Determine the [x, y] coordinate at the center of the cell enclosing the given text.  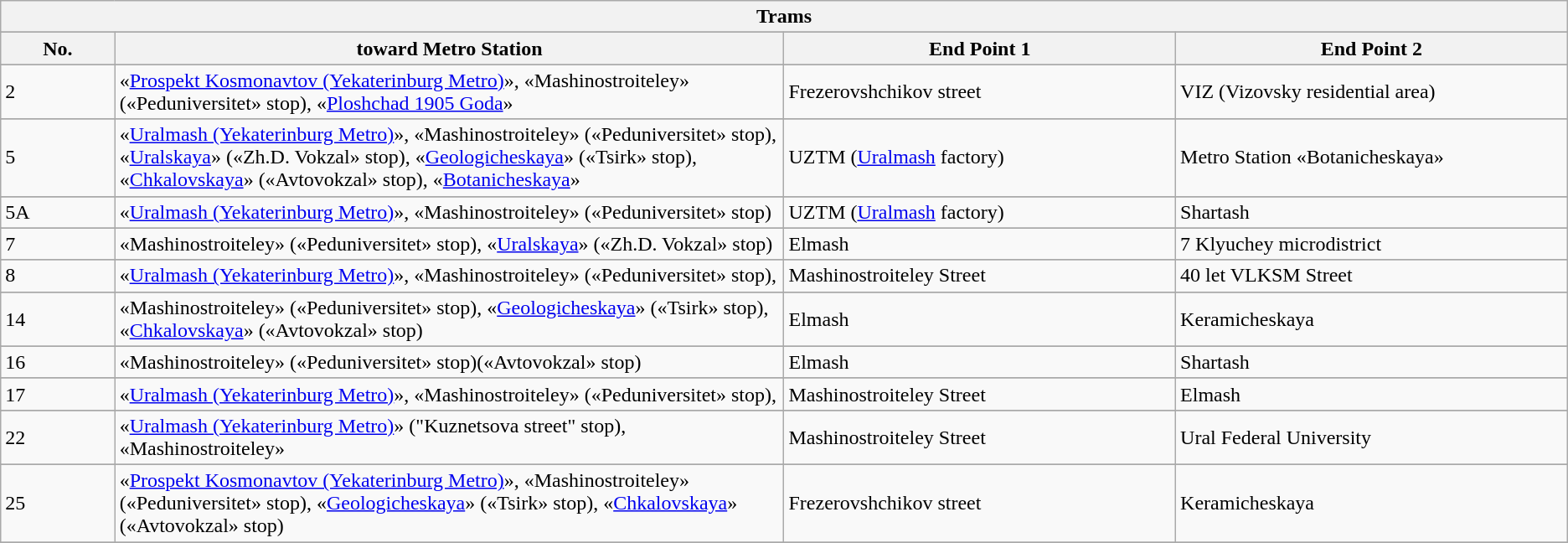
7 [58, 244]
17 [58, 394]
Metro Station «Botanicheskaya» [1372, 158]
«Prospekt Kosmonavtov (Yekaterinburg Metro)», «Mashinostroiteley» («Peduniversitet» stop), «Ploshchad 1905 Goda» [449, 92]
16 [58, 362]
«Uralmash (Yekaterinburg Metro)», «Mashinostroiteley» («Peduniversitet» stop) [449, 212]
toward Metro Station [449, 49]
End Point 2 [1372, 49]
40 let VLKSM Street [1372, 276]
22 [58, 437]
Ural Federal University [1372, 437]
25 [58, 503]
End Point 1 [980, 49]
Trams [784, 17]
5А [58, 212]
7 Klyuchey microdistrict [1372, 244]
No. [58, 49]
«Uralmash (Yekaterinburg Metro)» ("Kuznetsova street" stop), «Mashinostroiteley» [449, 437]
2 [58, 92]
«Mashinostroiteley» («Peduniversitet» stop)(«Avtovokzal» stop) [449, 362]
VIZ (Vizovsky residential area) [1372, 92]
«Mashinostroiteley» («Peduniversitet» stop), «Uralskaya» («Zh.D. Vokzal» stop) [449, 244]
8 [58, 276]
«Mashinostroiteley» («Peduniversitet» stop), «Geologicheskaya» («Tsirk» stop), «Chkalovskaya» («Avtovokzal» stop) [449, 318]
14 [58, 318]
5 [58, 158]
